Return [X, Y] of the center of cell containing provided text 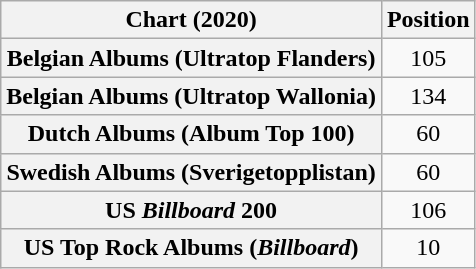
134 [428, 96]
10 [428, 248]
US Top Rock Albums (Billboard) [192, 248]
105 [428, 58]
106 [428, 210]
Dutch Albums (Album Top 100) [192, 134]
Swedish Albums (Sverigetopplistan) [192, 172]
Belgian Albums (Ultratop Flanders) [192, 58]
Chart (2020) [192, 20]
Belgian Albums (Ultratop Wallonia) [192, 96]
US Billboard 200 [192, 210]
Position [428, 20]
